Return the [X, Y] coordinate for the center point of the cell that contains the specified text.  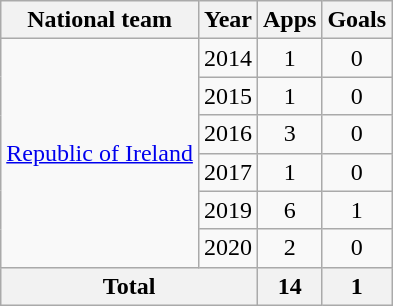
2014 [228, 58]
Apps [289, 20]
National team [100, 20]
Year [228, 20]
2016 [228, 134]
Goals [357, 20]
2 [289, 248]
3 [289, 134]
2015 [228, 96]
2019 [228, 210]
6 [289, 210]
Republic of Ireland [100, 153]
14 [289, 286]
2020 [228, 248]
Total [130, 286]
2017 [228, 172]
